Pinpoint the cell where the given text exists, returning its [X, Y] midpoint coordinate. 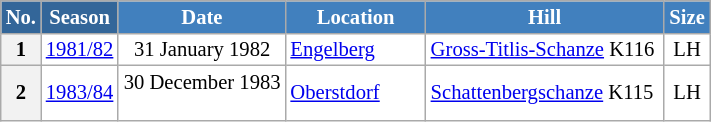
Oberstdorf [355, 92]
Date [202, 16]
Engelberg [355, 49]
Location [355, 16]
Size [686, 16]
31 January 1982 [202, 49]
1981/82 [80, 49]
30 December 1983 [202, 92]
No. [21, 16]
Hill [545, 16]
2 [21, 92]
1983/84 [80, 92]
1 [21, 49]
Schattenbergschanze K115 [545, 92]
Season [80, 16]
Gross-Titlis-Schanze K116 [545, 49]
